From the cell containing the given text, extract its center point as (X, Y) coordinate. 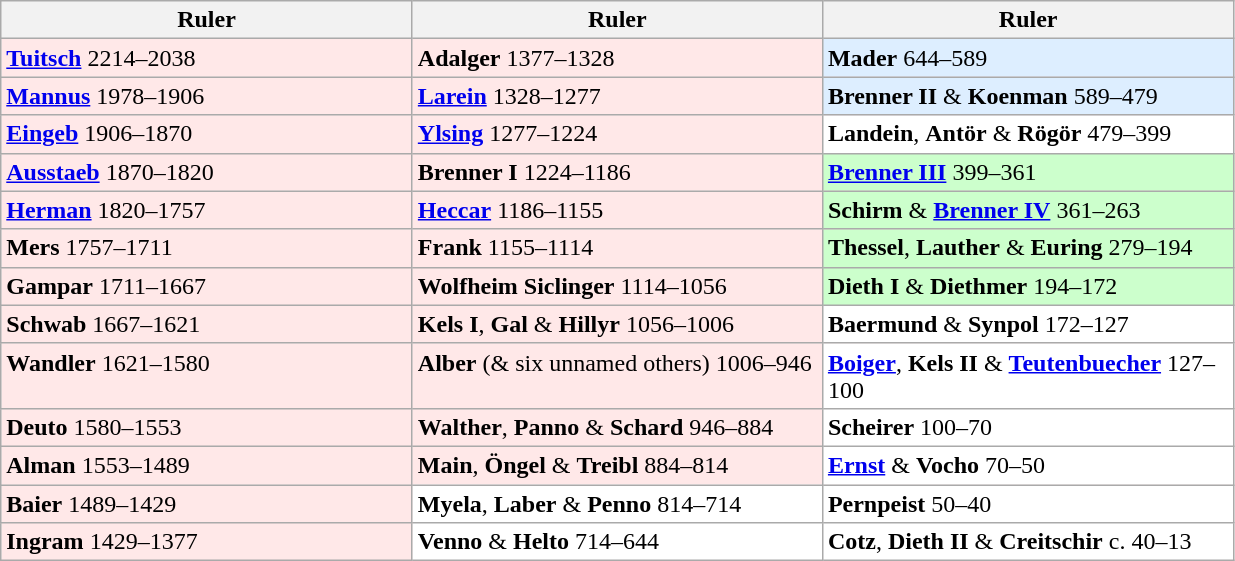
Kels I, Gal & Hillyr 1056–1006 (617, 324)
Ausstaeb 1870–1820 (207, 172)
Baermund & Synpol 172–127 (1028, 324)
Ernst & Vocho 70–50 (1028, 465)
Boiger, Kels II & Teutenbuecher 127–100 (1028, 376)
Thessel, Lauther & Euring 279–194 (1028, 248)
Larein 1328–1277 (617, 96)
Dieth I & Diethmer 194–172 (1028, 286)
Mers 1757–1711 (207, 248)
Pernpeist 50–40 (1028, 503)
Brenner III 399–361 (1028, 172)
Brenner II & Koenman 589–479 (1028, 96)
Schwab 1667–1621 (207, 324)
Tuitsch 2214–2038 (207, 58)
Herman 1820–1757 (207, 210)
Walther, Panno & Schard 946–884 (617, 427)
Scheirer 100–70 (1028, 427)
Gampar 1711–1667 (207, 286)
Wandler 1621–1580 (207, 376)
Alber (& six unnamed others) 1006–946 (617, 376)
Mannus 1978–1906 (207, 96)
Heccar 1186–1155 (617, 210)
Myela, Laber & Penno 814–714 (617, 503)
Ylsing 1277–1224 (617, 134)
Landein, Antör & Rögör 479–399 (1028, 134)
Eingeb 1906–1870 (207, 134)
Adalger 1377–1328 (617, 58)
Alman 1553–1489 (207, 465)
Schirm & Brenner IV 361–263 (1028, 210)
Mader 644–589 (1028, 58)
Venno & Helto 714–644 (617, 542)
Main, Öngel & Treibl 884–814 (617, 465)
Deuto 1580–1553 (207, 427)
Frank 1155–1114 (617, 248)
Wolfheim Siclinger 1114–1056 (617, 286)
Cotz, Dieth II & Creitschir c. 40–13 (1028, 542)
Brenner I 1224–1186 (617, 172)
Baier 1489–1429 (207, 503)
Ingram 1429–1377 (207, 542)
